Identify which cell holds the provided text, then report its (x, y) central coordinate. 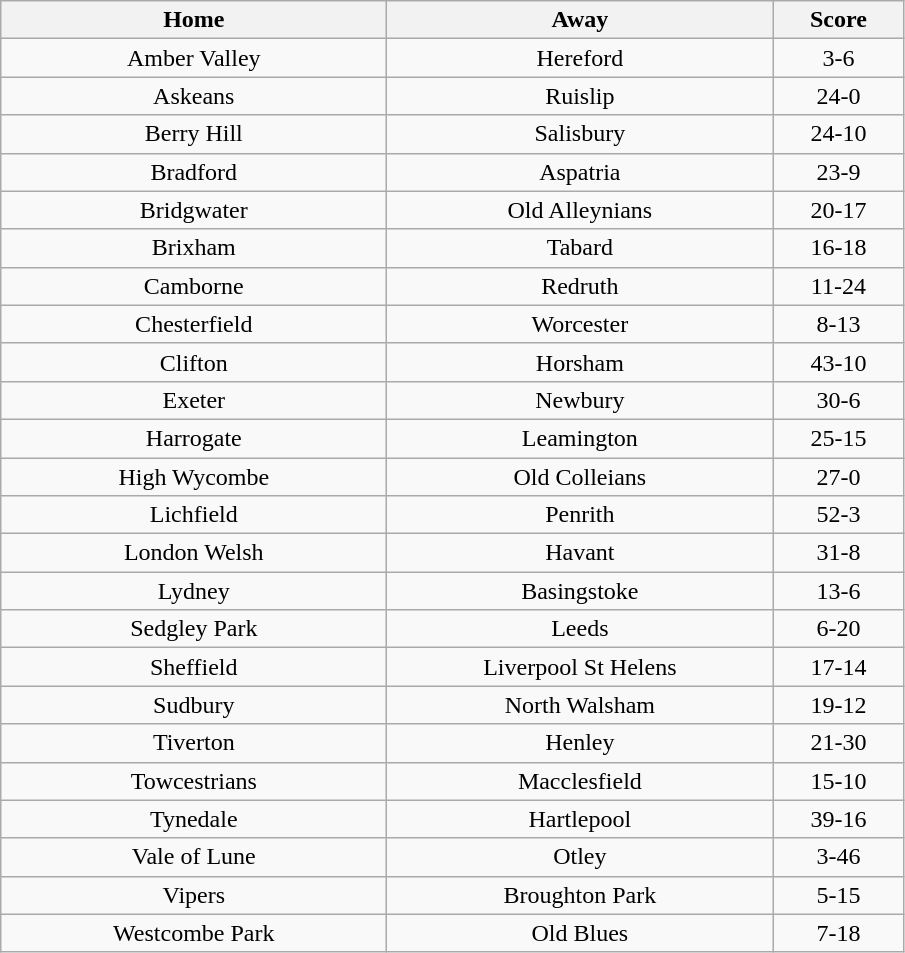
Amber Valley (194, 58)
Salisbury (580, 134)
Sheffield (194, 667)
30-6 (838, 400)
Havant (580, 553)
3-46 (838, 857)
17-14 (838, 667)
Harrogate (194, 438)
Hereford (580, 58)
24-10 (838, 134)
Old Colleians (580, 477)
Bradford (194, 172)
Worcester (580, 324)
Vale of Lune (194, 857)
Old Blues (580, 933)
11-24 (838, 286)
13-6 (838, 591)
Tabard (580, 248)
Towcestrians (194, 781)
8-13 (838, 324)
Otley (580, 857)
Tynedale (194, 819)
North Walsham (580, 705)
Chesterfield (194, 324)
43-10 (838, 362)
7-18 (838, 933)
Broughton Park (580, 895)
Aspatria (580, 172)
Macclesfield (580, 781)
27-0 (838, 477)
Tiverton (194, 743)
Westcombe Park (194, 933)
16-18 (838, 248)
Leeds (580, 629)
39-16 (838, 819)
Lydney (194, 591)
19-12 (838, 705)
Hartlepool (580, 819)
20-17 (838, 210)
Henley (580, 743)
Exeter (194, 400)
Sudbury (194, 705)
Brixham (194, 248)
Basingstoke (580, 591)
Lichfield (194, 515)
Away (580, 20)
Horsham (580, 362)
Score (838, 20)
Ruislip (580, 96)
Penrith (580, 515)
25-15 (838, 438)
Newbury (580, 400)
High Wycombe (194, 477)
Clifton (194, 362)
3-6 (838, 58)
6-20 (838, 629)
Berry Hill (194, 134)
London Welsh (194, 553)
Bridgwater (194, 210)
5-15 (838, 895)
Redruth (580, 286)
Askeans (194, 96)
Home (194, 20)
Vipers (194, 895)
Sedgley Park (194, 629)
21-30 (838, 743)
23-9 (838, 172)
31-8 (838, 553)
Old Alleynians (580, 210)
Liverpool St Helens (580, 667)
Leamington (580, 438)
15-10 (838, 781)
Camborne (194, 286)
24-0 (838, 96)
52-3 (838, 515)
